Provide the (X, Y) coordinate of the cell's center where the given text is located.  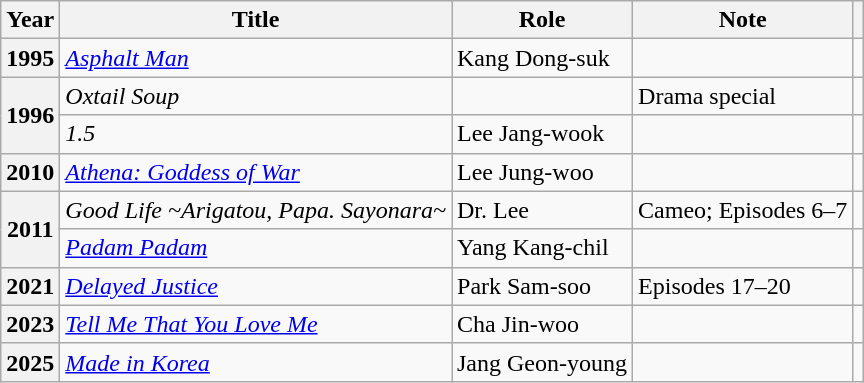
Oxtail Soup (256, 96)
2010 (30, 172)
Drama special (743, 96)
1995 (30, 58)
Delayed Justice (256, 286)
2011 (30, 229)
Park Sam-soo (542, 286)
Role (542, 20)
Athena: Goddess of War (256, 172)
Jang Geon-young (542, 362)
1996 (30, 115)
Good Life ~Arigatou, Papa. Sayonara~ (256, 210)
Asphalt Man (256, 58)
Episodes 17–20 (743, 286)
Lee Jung-woo (542, 172)
Title (256, 20)
1.5 (256, 134)
Kang Dong-suk (542, 58)
Year (30, 20)
Lee Jang-wook (542, 134)
2021 (30, 286)
Cha Jin-woo (542, 324)
Made in Korea (256, 362)
Dr. Lee (542, 210)
Yang Kang-chil (542, 248)
Tell Me That You Love Me (256, 324)
2023 (30, 324)
Note (743, 20)
2025 (30, 362)
Padam Padam (256, 248)
Cameo; Episodes 6–7 (743, 210)
